Capture the cell that displays the provided text and extract its (X, Y) central coordinate. 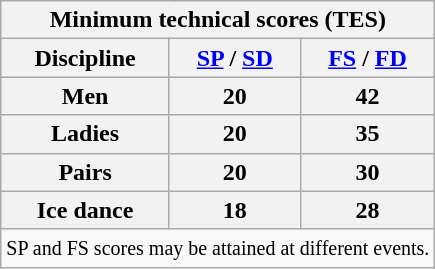
Minimum technical scores (TES) (218, 20)
SP / SD (234, 58)
SP and FS scores may be attained at different events. (218, 248)
Ice dance (86, 210)
Ladies (86, 134)
Pairs (86, 172)
FS / FD (368, 58)
18 (234, 210)
35 (368, 134)
42 (368, 96)
28 (368, 210)
30 (368, 172)
Discipline (86, 58)
Men (86, 96)
